Detect which cell encompasses the target text, then output its [x, y] center coordinate. 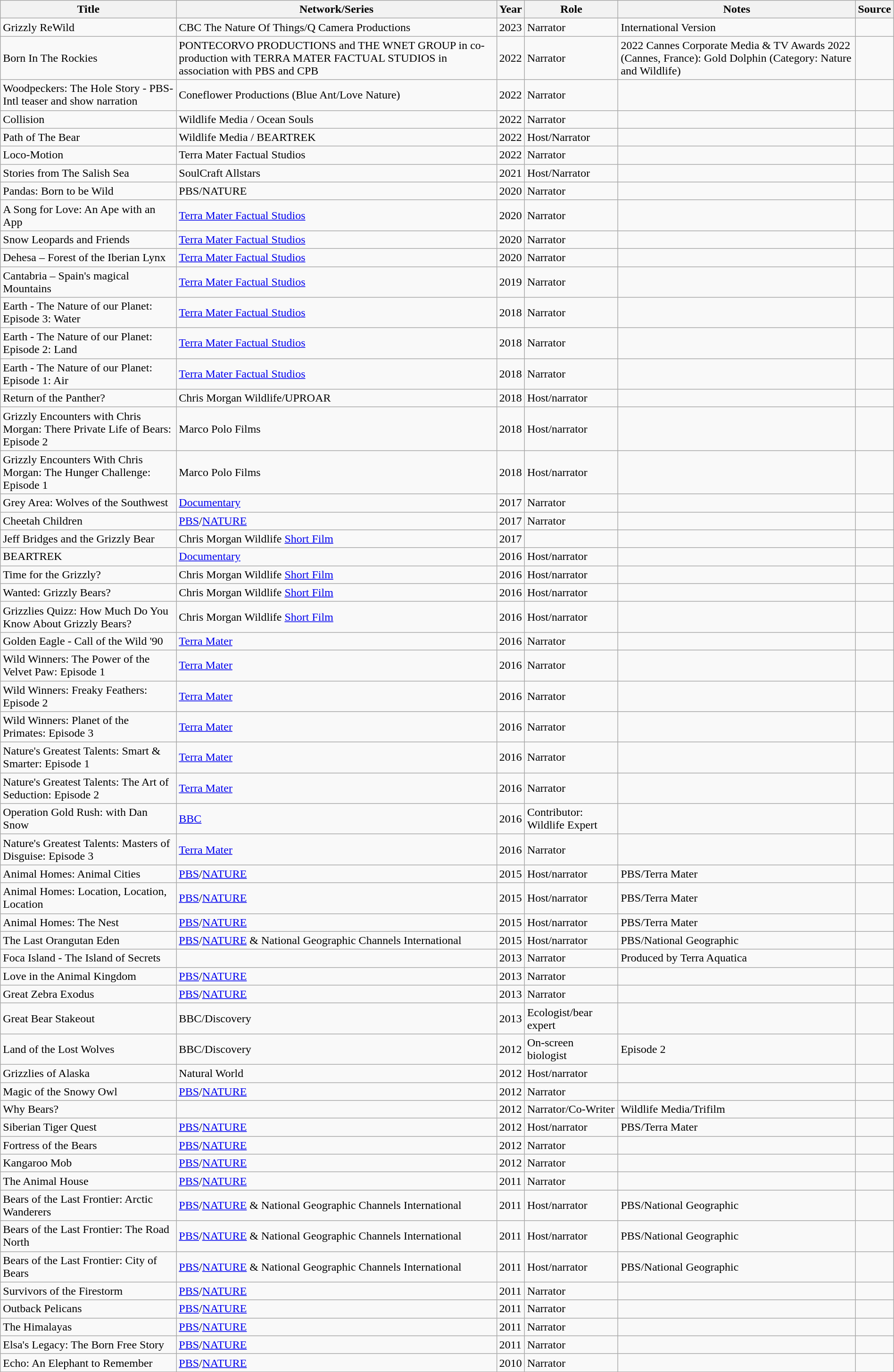
2023 [510, 27]
Snow Leopards and Friends [89, 239]
Natural World [337, 1073]
Coneflower Productions (Blue Ant/Love Nature) [337, 95]
Woodpeckers: The Hole Story - PBS- Intl teaser and show narration [89, 95]
Role [571, 9]
Survivors of the Firestorm [89, 1291]
Grizzly Encounters with Chris Morgan: There Private Life of Bears: Episode 2 [89, 429]
Nature's Greatest Talents: Smart & Smarter: Episode 1 [89, 758]
Animal Homes: The Nest [89, 922]
Ecologist/bear expert [571, 1018]
Collision [89, 119]
Contributor: Wildlife Expert [571, 819]
Echo: An Elephant to Remember [89, 1363]
Wanted: Grizzly Bears? [89, 592]
Great Zebra Exodus [89, 994]
Grizzlies Quizz: How Much Do You Know About Grizzly Bears? [89, 616]
Nature's Greatest Talents: The Art of Seduction: Episode 2 [89, 788]
Magic of the Snowy Owl [89, 1091]
Narrator/Co-Writer [571, 1109]
Chris Morgan Wildlife/UPROAR [337, 398]
Nature's Greatest Talents: Masters of Disguise: Episode 3 [89, 849]
The Last Orangutan Eden [89, 940]
Loco-Motion [89, 155]
Grizzly ReWild [89, 27]
Network/Series [337, 9]
PONTECORVO PRODUCTIONS and THE WNET GROUP in co-production with TERRA MATER FACTUAL STUDIOS in association with PBS and CPB [337, 58]
Wildlife Media/Trifilm [737, 1109]
Wildlife Media / Ocean Souls [337, 119]
Earth - The Nature of our Planet: Episode 2: Land [89, 343]
Wild Winners: Planet of the Primates: Episode 3 [89, 727]
Earth - The Nature of our Planet: Episode 1: Air [89, 374]
Bears of the Last Frontier: The Road North [89, 1236]
Outback Pelicans [89, 1309]
Wild Winners: Freaky Feathers: Episode 2 [89, 696]
BBC [337, 819]
Born In The Rockies [89, 58]
Title [89, 9]
Elsa's Legacy: The Born Free Story [89, 1345]
The Animal House [89, 1181]
Siberian Tiger Quest [89, 1127]
Source [874, 9]
Operation Gold Rush: with Dan Snow [89, 819]
2010 [510, 1363]
Why Bears? [89, 1109]
Foca Island - The Island of Secrets [89, 958]
Stories from The Salish Sea [89, 173]
Land of the Lost Wolves [89, 1049]
Earth - The Nature of our Planet: Episode 3: Water [89, 313]
Grizzly Encounters With Chris Morgan: The Hunger Challenge: Episode 1 [89, 472]
Bears of the Last Frontier: Arctic Wanderers [89, 1206]
Great Bear Stakeout [89, 1018]
Grey Area: Wolves of the Southwest [89, 503]
Year [510, 9]
2019 [510, 282]
Time for the Grizzly? [89, 575]
Pandas: Born to be Wild [89, 191]
Produced by Terra Aquatica [737, 958]
Dehesa – Forest of the Iberian Lynx [89, 257]
BEARTREK [89, 557]
Grizzlies of Alaska [89, 1073]
Wild Winners: The Power of the Velvet Paw: Episode 1 [89, 665]
Return of the Panther? [89, 398]
International Version [737, 27]
CBC The Nature Of Things/Q Camera Productions [337, 27]
On-screen biologist [571, 1049]
Jeff Bridges and the Grizzly Bear [89, 539]
Bears of the Last Frontier: City of Bears [89, 1267]
Fortress of the Bears [89, 1145]
Animal Homes: Animal Cities [89, 874]
The Himalayas [89, 1327]
Notes [737, 9]
Cantabria – Spain's magical Mountains [89, 282]
Path of The Bear [89, 137]
A Song for Love: An Ape with an App [89, 215]
Animal Homes: Location, Location, Location [89, 898]
Kangaroo Mob [89, 1163]
Golden Eagle - Call of the Wild '90 [89, 641]
2021 [510, 173]
Cheetah Children [89, 521]
Love in the Animal Kingdom [89, 976]
Wildlife Media / BEARTREK [337, 137]
Episode 2 [737, 1049]
SoulCraft Allstars [337, 173]
2022 Cannes Corporate Media & TV Awards 2022 (Cannes, France): Gold Dolphin (Category: Nature and Wildlife) [737, 58]
